Find where the given text appears and provide that cell's center as [X, Y] coordinate. 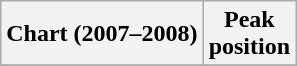
Peakposition [249, 34]
Chart (2007–2008) [102, 34]
